Return the [X, Y] coordinate for the center point of the cell that contains the specified text.  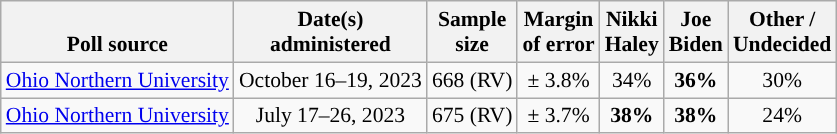
36% [696, 80]
JoeBiden [696, 32]
NikkiHaley [632, 32]
October 16–19, 2023 [330, 80]
675 (RV) [472, 116]
± 3.7% [558, 116]
24% [782, 116]
34% [632, 80]
July 17–26, 2023 [330, 116]
Date(s)administered [330, 32]
668 (RV) [472, 80]
30% [782, 80]
Poll source [118, 32]
Marginof error [558, 32]
Samplesize [472, 32]
Other /Undecided [782, 32]
± 3.8% [558, 80]
